Return the (x, y) coordinate for the center point of the cell that contains the specified text.  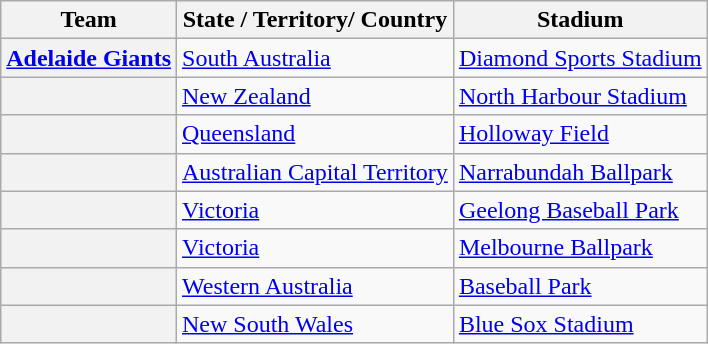
Team (89, 20)
Narrabundah Ballpark (580, 172)
State / Territory/ Country (316, 20)
Stadium (580, 20)
Holloway Field (580, 134)
Blue Sox Stadium (580, 324)
Geelong Baseball Park (580, 210)
Melbourne Ballpark (580, 248)
Baseball Park (580, 286)
Queensland (316, 134)
Australian Capital Territory (316, 172)
Diamond Sports Stadium (580, 58)
Western Australia (316, 286)
North Harbour Stadium (580, 96)
Adelaide Giants (89, 58)
New South Wales (316, 324)
South Australia (316, 58)
New Zealand (316, 96)
